Search for the cell housing the specified text and yield its (X, Y) center coordinate. 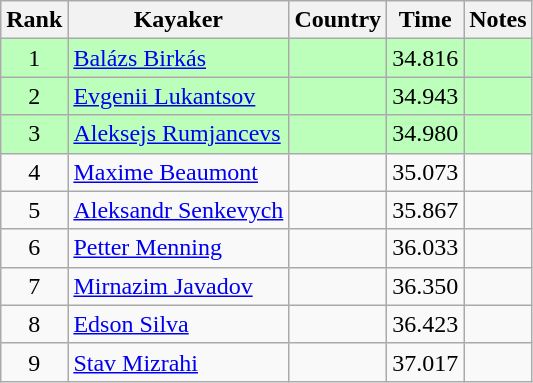
Edson Silva (178, 324)
34.943 (426, 96)
Petter Menning (178, 248)
34.816 (426, 58)
36.033 (426, 248)
1 (34, 58)
Time (426, 20)
36.423 (426, 324)
2 (34, 96)
3 (34, 134)
Balázs Birkás (178, 58)
35.073 (426, 172)
Notes (498, 20)
9 (34, 362)
6 (34, 248)
Rank (34, 20)
Aleksandr Senkevych (178, 210)
36.350 (426, 286)
7 (34, 286)
5 (34, 210)
Stav Mizrahi (178, 362)
35.867 (426, 210)
34.980 (426, 134)
37.017 (426, 362)
Mirnazim Javadov (178, 286)
Maxime Beaumont (178, 172)
Kayaker (178, 20)
4 (34, 172)
8 (34, 324)
Aleksejs Rumjancevs (178, 134)
Country (338, 20)
Evgenii Lukantsov (178, 96)
